Detect which cell encompasses the target text, then output its [X, Y] center coordinate. 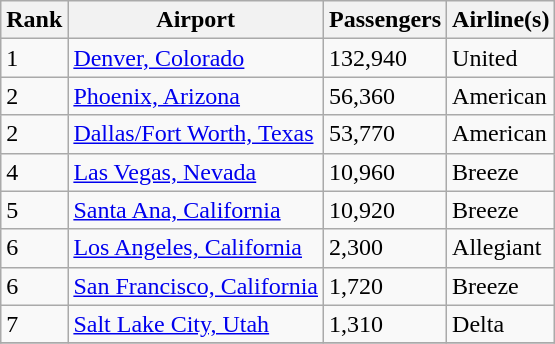
Airline(s) [501, 20]
56,360 [386, 96]
Las Vegas, Nevada [196, 172]
Delta [501, 324]
Passengers [386, 20]
Phoenix, Arizona [196, 96]
Allegiant [501, 248]
132,940 [386, 58]
Salt Lake City, Utah [196, 324]
10,920 [386, 210]
5 [34, 210]
4 [34, 172]
2,300 [386, 248]
Rank [34, 20]
Denver, Colorado [196, 58]
Dallas/Fort Worth, Texas [196, 134]
United [501, 58]
San Francisco, California [196, 286]
1,310 [386, 324]
7 [34, 324]
1,720 [386, 286]
Los Angeles, California [196, 248]
10,960 [386, 172]
1 [34, 58]
Santa Ana, California [196, 210]
53,770 [386, 134]
Airport [196, 20]
